Pinpoint the cell where the given text exists, returning its (x, y) midpoint coordinate. 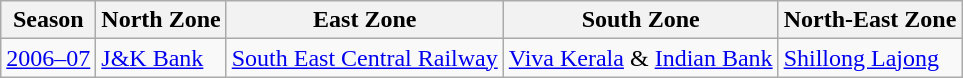
North-East Zone (870, 20)
North Zone (161, 20)
2006–07 (48, 58)
Shillong Lajong (870, 58)
East Zone (364, 20)
Season (48, 20)
J&K Bank (161, 58)
Viva Kerala & Indian Bank (640, 58)
South Zone (640, 20)
South East Central Railway (364, 58)
